Extract the [x, y] coordinate from the center of the cell holding the provided text.  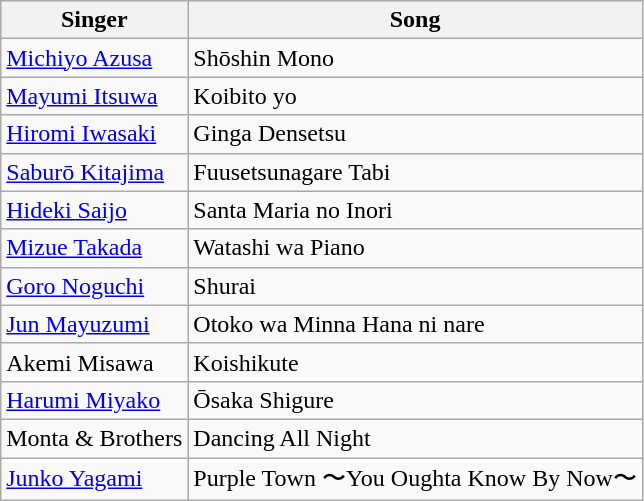
Shōshin Mono [416, 58]
Hiromi Iwasaki [94, 134]
Singer [94, 20]
Koibito yo [416, 96]
Monta & Brothers [94, 438]
Song [416, 20]
Dancing All Night [416, 438]
Junko Yagami [94, 480]
Mizue Takada [94, 248]
Goro Noguchi [94, 286]
Harumi Miyako [94, 400]
Hideki Saijo [94, 210]
Ginga Densetsu [416, 134]
Akemi Misawa [94, 362]
Saburō Kitajima [94, 172]
Otoko wa Minna Hana ni nare [416, 324]
Koishikute [416, 362]
Santa Maria no Inori [416, 210]
Purple Town 〜You Oughta Know By Now〜 [416, 480]
Fuusetsunagare Tabi [416, 172]
Mayumi Itsuwa [94, 96]
Ōsaka Shigure [416, 400]
Watashi wa Piano [416, 248]
Michiyo Azusa [94, 58]
Shurai [416, 286]
Jun Mayuzumi [94, 324]
